Capture the cell that displays the provided text and extract its [X, Y] central coordinate. 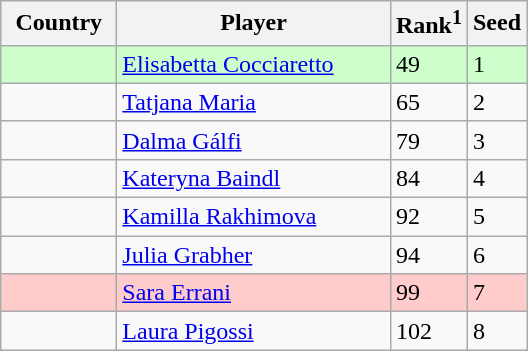
Julia Grabher [254, 255]
2 [496, 102]
Country [59, 24]
8 [496, 331]
92 [428, 217]
99 [428, 293]
94 [428, 255]
3 [496, 140]
Rank1 [428, 24]
Laura Pigossi [254, 331]
6 [496, 255]
Elisabetta Cocciaretto [254, 64]
65 [428, 102]
Kamilla Rakhimova [254, 217]
Sara Errani [254, 293]
49 [428, 64]
Dalma Gálfi [254, 140]
4 [496, 178]
Seed [496, 24]
1 [496, 64]
7 [496, 293]
Player [254, 24]
84 [428, 178]
5 [496, 217]
Kateryna Baindl [254, 178]
79 [428, 140]
102 [428, 331]
Tatjana Maria [254, 102]
